Search for the cell housing the specified text and yield its (X, Y) center coordinate. 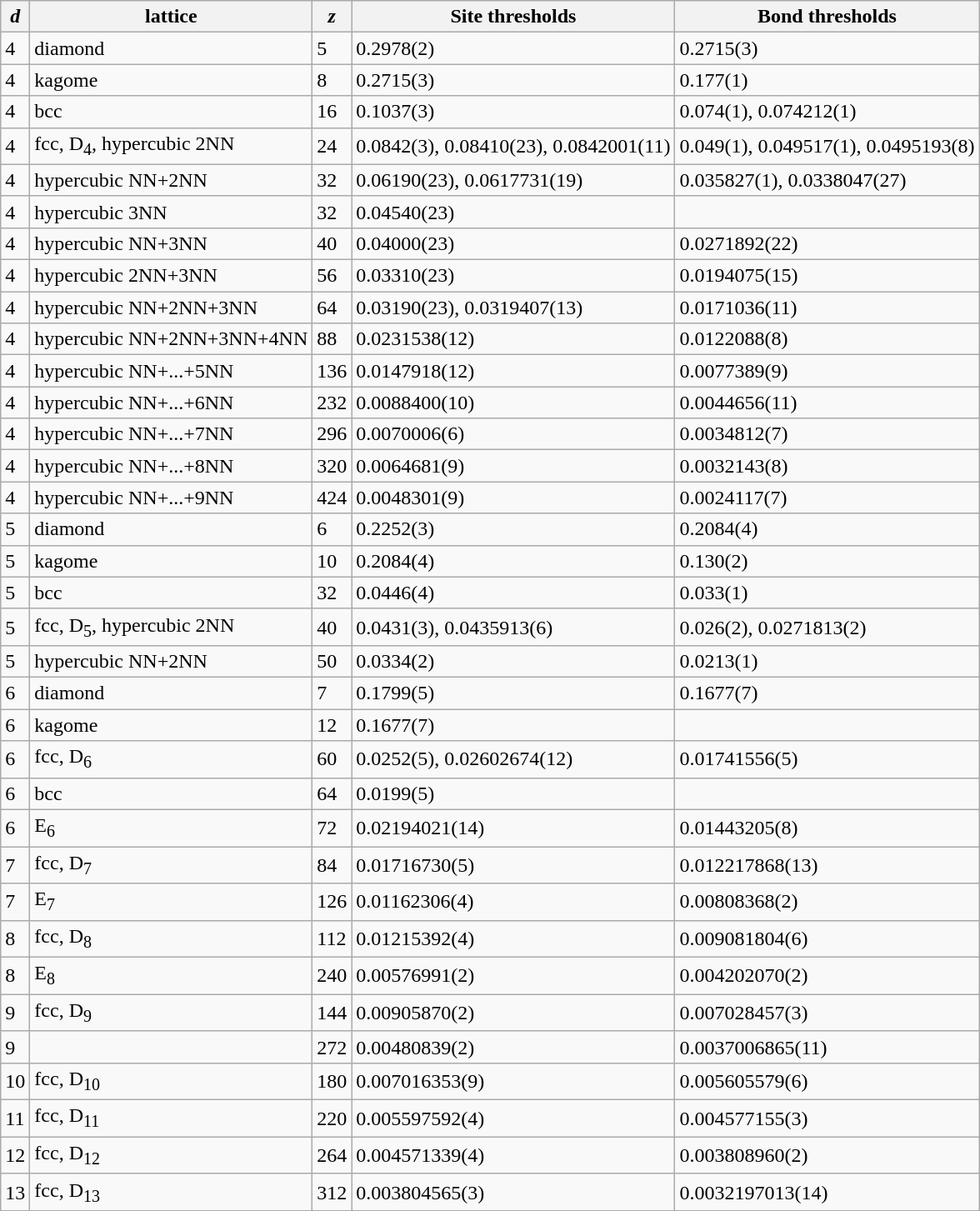
84 (332, 865)
0.0446(4) (513, 593)
fcc, D9 (172, 1013)
0.01215392(4) (513, 938)
d (15, 17)
E6 (172, 828)
0.0194075(15) (827, 276)
Site thresholds (513, 17)
0.0034812(7) (827, 434)
0.0032143(8) (827, 466)
hypercubic NN+2NN+3NN+4NN (172, 339)
0.03190(23), 0.0319407(13) (513, 308)
0.0431(3), 0.0435913(6) (513, 627)
0.0213(1) (827, 662)
0.0024117(7) (827, 498)
50 (332, 662)
0.005597592(4) (513, 1118)
0.0048301(9) (513, 498)
fcc, D13 (172, 1192)
hypercubic 3NN (172, 212)
0.1037(3) (513, 112)
0.003804565(3) (513, 1192)
fcc, D5, hypercubic 2NN (172, 627)
0.03310(23) (513, 276)
0.01741556(5) (827, 759)
0.012217868(13) (827, 865)
0.04000(23) (513, 243)
24 (332, 146)
0.0147918(12) (513, 371)
72 (332, 828)
0.007016353(9) (513, 1081)
0.00576991(2) (513, 976)
240 (332, 976)
0.04540(23) (513, 212)
0.049(1), 0.049517(1), 0.0495193(8) (827, 146)
0.0334(2) (513, 662)
E7 (172, 902)
232 (332, 403)
0.1799(5) (513, 693)
126 (332, 902)
0.06190(23), 0.0617731(19) (513, 180)
0.033(1) (827, 593)
0.0044656(11) (827, 403)
hypercubic NN+3NN (172, 243)
312 (332, 1192)
0.01162306(4) (513, 902)
320 (332, 466)
0.004202070(2) (827, 976)
0.0037006865(11) (827, 1047)
fcc, D8 (172, 938)
0.130(2) (827, 561)
0.0088400(10) (513, 403)
0.004571339(4) (513, 1155)
0.0064681(9) (513, 466)
0.004577155(3) (827, 1118)
fcc, D11 (172, 1118)
0.035827(1), 0.0338047(27) (827, 180)
z (332, 17)
hypercubic NN+...+5NN (172, 371)
0.0122088(8) (827, 339)
272 (332, 1047)
180 (332, 1081)
Bond thresholds (827, 17)
0.01443205(8) (827, 828)
fcc, D10 (172, 1081)
0.0077389(9) (827, 371)
0.0199(5) (513, 793)
0.2252(3) (513, 529)
0.005605579(6) (827, 1081)
0.177(1) (827, 80)
0.0842(3), 0.08410(23), 0.0842001(11) (513, 146)
13 (15, 1192)
60 (332, 759)
0.02194021(14) (513, 828)
0.0171036(11) (827, 308)
0.2978(2) (513, 48)
E8 (172, 976)
112 (332, 938)
0.00480839(2) (513, 1047)
hypercubic NN+...+8NN (172, 466)
0.0271892(22) (827, 243)
fcc, D12 (172, 1155)
hypercubic NN+2NN+3NN (172, 308)
fcc, D6 (172, 759)
56 (332, 276)
220 (332, 1118)
0.007028457(3) (827, 1013)
11 (15, 1118)
16 (332, 112)
0.0070006(6) (513, 434)
88 (332, 339)
0.0252(5), 0.02602674(12) (513, 759)
0.026(2), 0.0271813(2) (827, 627)
0.0231538(12) (513, 339)
hypercubic NN+...+6NN (172, 403)
fcc, D4, hypercubic 2NN (172, 146)
144 (332, 1013)
296 (332, 434)
136 (332, 371)
0.00905870(2) (513, 1013)
hypercubic 2NN+3NN (172, 276)
264 (332, 1155)
424 (332, 498)
0.00808368(2) (827, 902)
hypercubic NN+...+7NN (172, 434)
0.0032197013(14) (827, 1192)
lattice (172, 17)
0.074(1), 0.074212(1) (827, 112)
0.003808960(2) (827, 1155)
0.01716730(5) (513, 865)
0.009081804(6) (827, 938)
hypercubic NN+...+9NN (172, 498)
fcc, D7 (172, 865)
